Capture the cell that displays the provided text and extract its [x, y] central coordinate. 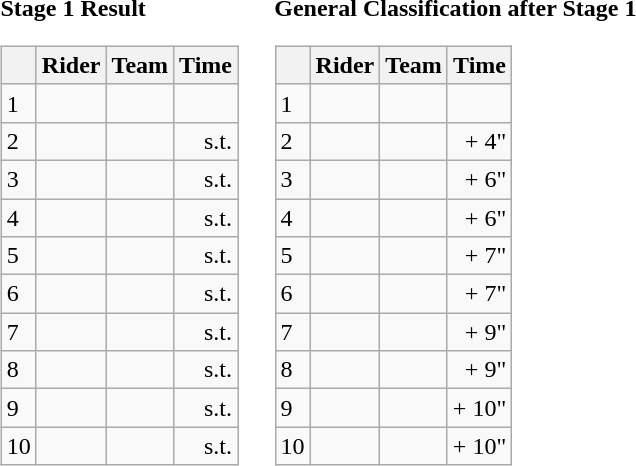
+ 4" [479, 141]
